Pinpoint the cell where the given text exists, returning its (X, Y) midpoint coordinate. 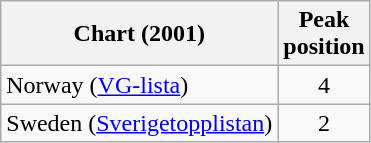
Chart (2001) (140, 34)
4 (324, 85)
Norway (VG-lista) (140, 85)
Sweden (Sverigetopplistan) (140, 123)
Peakposition (324, 34)
2 (324, 123)
